Search for the cell housing the specified text and yield its [x, y] center coordinate. 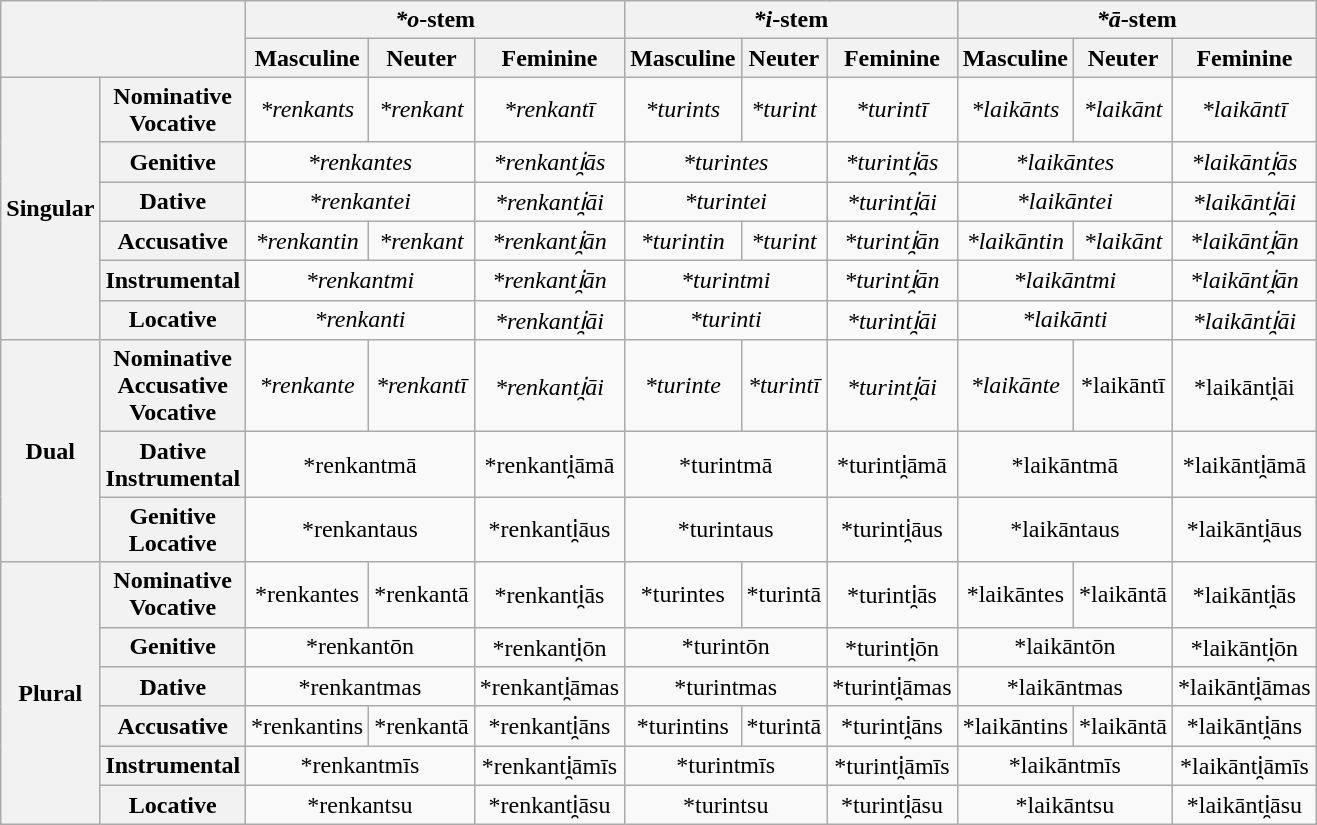
*renkanti̯āmīs [549, 766]
*laikānti̯āmīs [1245, 766]
*laikānti̯āsu [1245, 805]
*turinti̯āmīs [892, 766]
*turinti̯āns [892, 726]
*turinti̯āus [892, 530]
*i-stem [791, 20]
*turintmā [726, 464]
*laikānti [1064, 320]
*laikāntmi [1064, 281]
*turintins [683, 726]
*laikāntins [1015, 726]
*turintmas [726, 687]
*turinte [683, 386]
*turintmi [726, 281]
*turintin [683, 241]
*renkante [308, 386]
*laikānti̯āmas [1245, 687]
*turinti̯ōn [892, 647]
*renkantins [308, 726]
*renkantmi [360, 281]
*turinti̯āsu [892, 805]
*renkantaus [360, 530]
*renkantsu [360, 805]
*renkantōn [360, 647]
*renkanti̯āus [549, 530]
Singular [50, 208]
*renkanti̯āsu [549, 805]
*renkanti̯āmā [549, 464]
*laikāntmas [1064, 687]
*renkanti [360, 320]
*ā-stem [1136, 20]
Dual [50, 451]
*laikānte [1015, 386]
*turinti [726, 320]
*renkanti̯ōn [549, 647]
*laikāntei [1064, 202]
*laikāntin [1015, 241]
*turintei [726, 202]
*turinti̯āmas [892, 687]
*turintōn [726, 647]
Plural [50, 694]
*laikāntaus [1064, 530]
*renkantin [308, 241]
*laikānti̯āmā [1245, 464]
GenitiveLocative [173, 530]
*laikānti̯āns [1245, 726]
*renkantmas [360, 687]
*laikāntmīs [1064, 766]
*laikāntmā [1064, 464]
NominativeAccusativeVocative [173, 386]
*laikānti̯āus [1245, 530]
*renkantei [360, 202]
*laikānts [1015, 110]
*turints [683, 110]
*laikāntsu [1064, 805]
*renkants [308, 110]
*renkanti̯āmas [549, 687]
*turintmīs [726, 766]
*laikāntōn [1064, 647]
*laikānti̯ōn [1245, 647]
*turinti̯āmā [892, 464]
*turintsu [726, 805]
*turintaus [726, 530]
*o-stem [436, 20]
DativeInstrumental [173, 464]
*renkantmīs [360, 766]
*renkantmā [360, 464]
*renkanti̯āns [549, 726]
